Extract the (x, y) coordinate from the center of the cell holding the provided text.  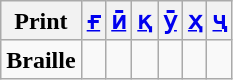
ӣ (119, 21)
Print (41, 21)
ғ (94, 21)
ҳ (194, 21)
қ (145, 21)
ӯ (170, 21)
Braille (41, 59)
ҷ (220, 21)
